Extract the [x, y] coordinate from the center of the cell holding the provided text.  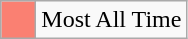
Most All Time [112, 20]
